Identify which cell holds the provided text, then report its [x, y] central coordinate. 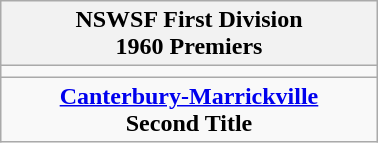
NSWSF First Division1960 Premiers [189, 34]
Canterbury-MarrickvilleSecond Title [189, 110]
